Find where the given text appears and provide that cell's center as [x, y] coordinate. 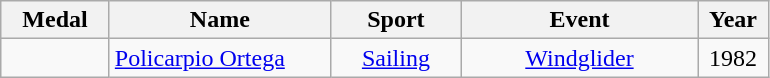
Year [734, 20]
Medal [56, 20]
Sailing [396, 58]
Event [579, 20]
Name [220, 20]
Windglider [579, 58]
1982 [734, 58]
Sport [396, 20]
Policarpio Ortega [220, 58]
